Detect which cell encompasses the target text, then output its (X, Y) center coordinate. 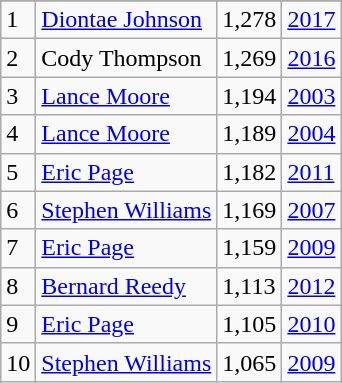
4 (18, 134)
2012 (312, 286)
6 (18, 210)
1,105 (250, 324)
3 (18, 96)
2004 (312, 134)
1,065 (250, 362)
1,269 (250, 58)
2016 (312, 58)
5 (18, 172)
Bernard Reedy (126, 286)
10 (18, 362)
1,169 (250, 210)
1,182 (250, 172)
1 (18, 20)
2017 (312, 20)
8 (18, 286)
1,113 (250, 286)
7 (18, 248)
2007 (312, 210)
1,189 (250, 134)
1,194 (250, 96)
1,159 (250, 248)
Cody Thompson (126, 58)
2010 (312, 324)
2011 (312, 172)
9 (18, 324)
2003 (312, 96)
Diontae Johnson (126, 20)
2 (18, 58)
1,278 (250, 20)
